Search for the cell housing the specified text and yield its [X, Y] center coordinate. 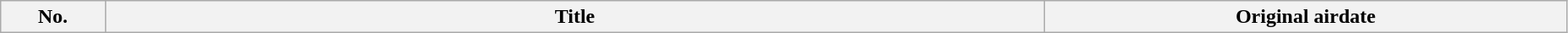
No. [53, 17]
Title [574, 17]
Original airdate [1306, 17]
